Output the [x, y] coordinate of the center of the cell containing the given text.  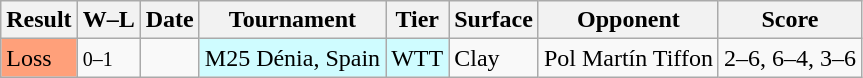
Tournament [292, 20]
M25 Dénia, Spain [292, 58]
Tier [418, 20]
Clay [494, 58]
WTT [418, 58]
W–L [108, 20]
Surface [494, 20]
Date [170, 20]
Score [790, 20]
Loss [39, 58]
2–6, 6–4, 3–6 [790, 58]
Opponent [628, 20]
Pol Martín Tiffon [628, 58]
0–1 [108, 58]
Result [39, 20]
